Detect which cell encompasses the target text, then output its (X, Y) center coordinate. 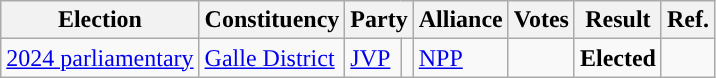
Alliance (460, 20)
Elected (618, 58)
JVP (373, 58)
Election (100, 20)
Party (379, 20)
Constituency (272, 20)
Galle District (272, 58)
Result (618, 20)
Votes (541, 20)
Ref. (688, 20)
NPP (460, 58)
2024 parliamentary (100, 58)
